Return (x, y) of the center of cell containing provided text 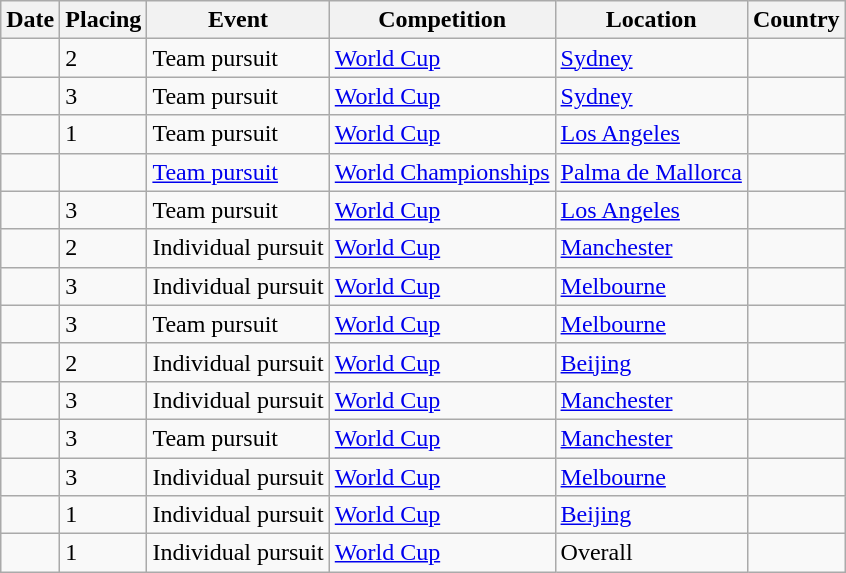
Date (30, 20)
Palma de Mallorca (651, 172)
Event (238, 20)
Location (651, 20)
World Championships (442, 172)
Country (796, 20)
Competition (442, 20)
Placing (104, 20)
Overall (651, 553)
